Return the [X, Y] coordinate for the center point of the cell that contains the specified text.  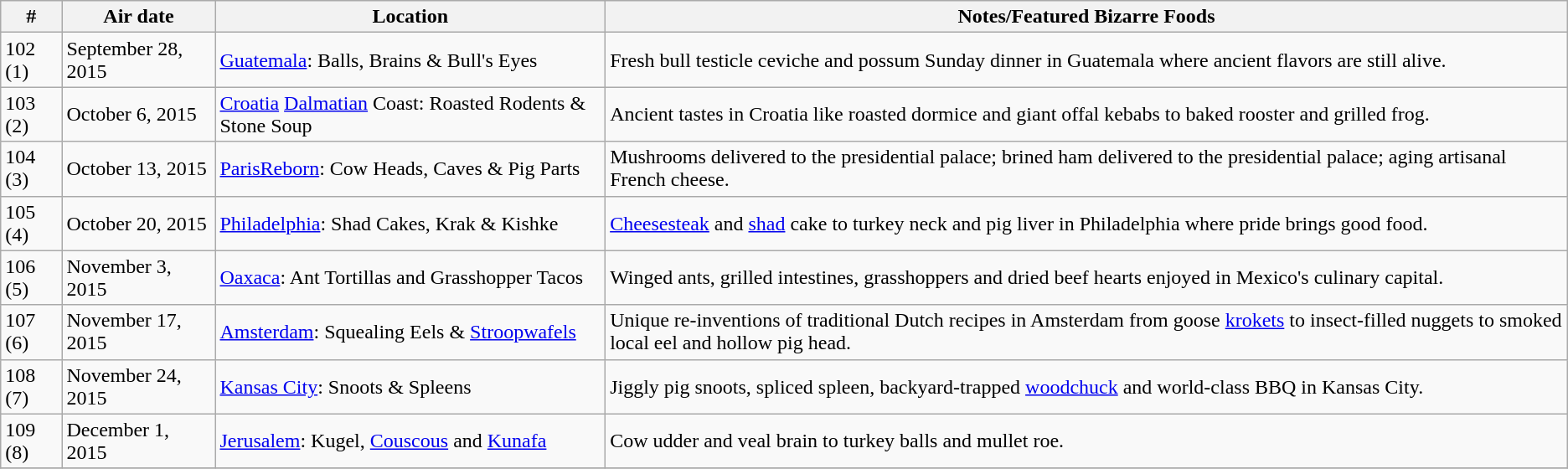
October 20, 2015 [139, 223]
November 24, 2015 [139, 387]
104 (3) [32, 169]
October 6, 2015 [139, 114]
November 3, 2015 [139, 278]
December 1, 2015 [139, 441]
Jerusalem: Kugel, Couscous and Kunafa [410, 441]
103 (2) [32, 114]
Amsterdam: Squealing Eels & Stroopwafels [410, 332]
102 (1) [32, 60]
Mushrooms delivered to the presidential palace; brined ham delivered to the presidential palace; aging artisanal French cheese. [1087, 169]
Cheesesteak and shad cake to turkey neck and pig liver in Philadelphia where pride brings good food. [1087, 223]
105 (4) [32, 223]
Guatemala: Balls, Brains & Bull's Eyes [410, 60]
108 (7) [32, 387]
Location [410, 17]
Kansas City: Snoots & Spleens [410, 387]
October 13, 2015 [139, 169]
# [32, 17]
Cow udder and veal brain to turkey balls and mullet roe. [1087, 441]
Ancient tastes in Croatia like roasted dormice and giant offal kebabs to baked rooster and grilled frog. [1087, 114]
Jiggly pig snoots, spliced spleen, backyard-trapped woodchuck and world-class BBQ in Kansas City. [1087, 387]
ParisReborn: Cow Heads, Caves & Pig Parts [410, 169]
107 (6) [32, 332]
Croatia Dalmatian Coast: Roasted Rodents & Stone Soup [410, 114]
September 28, 2015 [139, 60]
106 (5) [32, 278]
Unique re-inventions of traditional Dutch recipes in Amsterdam from goose krokets to insect-filled nuggets to smoked local eel and hollow pig head. [1087, 332]
Philadelphia: Shad Cakes, Krak & Kishke [410, 223]
Notes/Featured Bizarre Foods [1087, 17]
Air date [139, 17]
Oaxaca: Ant Tortillas and Grasshopper Tacos [410, 278]
Winged ants, grilled intestines, grasshoppers and dried beef hearts enjoyed in Mexico's culinary capital. [1087, 278]
109 (8) [32, 441]
November 17, 2015 [139, 332]
Fresh bull testicle ceviche and possum Sunday dinner in Guatemala where ancient flavors are still alive. [1087, 60]
